Capture the cell that displays the provided text and extract its [x, y] central coordinate. 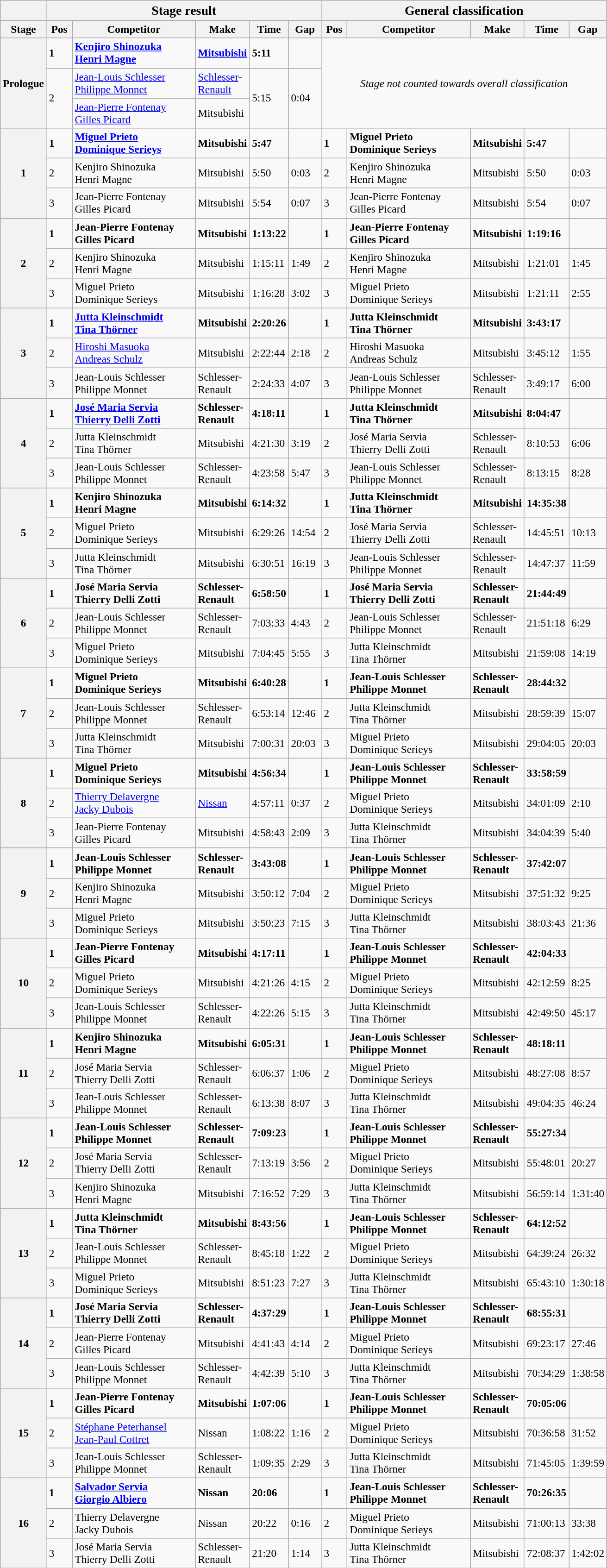
42:49:50 [546, 1013]
6:58:50 [269, 593]
14:35:38 [546, 503]
48:18:11 [546, 1043]
64:39:24 [546, 1253]
4:18:11 [269, 413]
7:00:31 [269, 743]
9:25 [588, 893]
9 [24, 893]
3:49:17 [546, 383]
20:22 [269, 1523]
6:29 [588, 623]
69:23:17 [546, 1343]
65:43:10 [546, 1283]
0:16 [305, 1523]
3:19 [305, 443]
70:26:35 [546, 1493]
14:54 [305, 533]
4 [24, 443]
21:59:08 [546, 653]
2:20:26 [269, 323]
4:21:30 [269, 443]
7:04 [305, 893]
70:05:06 [546, 1403]
13 [24, 1253]
8:45:18 [269, 1253]
8:10:53 [546, 443]
6 [24, 623]
37:51:32 [546, 893]
2:10 [588, 803]
1:55 [588, 353]
14:19 [588, 653]
71:00:13 [546, 1523]
1:09:35 [269, 1463]
4:07 [305, 383]
1:15:11 [269, 263]
1:38:58 [588, 1373]
7:15 [305, 922]
28:59:39 [546, 713]
5:40 [588, 833]
33:38 [588, 1523]
0:37 [305, 803]
7:04:45 [269, 653]
6:06 [588, 443]
3:56 [305, 1163]
11:59 [588, 563]
0:04 [305, 98]
70:34:29 [546, 1373]
3:50:12 [269, 893]
4:17:11 [269, 953]
1:22 [305, 1253]
21:44:49 [546, 593]
14:45:51 [546, 533]
55:48:01 [546, 1163]
14:47:37 [546, 563]
4:23:58 [269, 473]
4:43 [305, 623]
2:22:44 [269, 353]
4:22:26 [269, 1013]
3:43:17 [546, 323]
6:53:14 [269, 713]
1:21:01 [546, 263]
33:58:59 [546, 773]
12:46 [305, 713]
1:39:59 [588, 1463]
2:24:33 [269, 383]
45:17 [588, 1013]
2:18 [305, 353]
6:30:51 [269, 563]
1:13:22 [269, 233]
4:57:11 [269, 803]
28:44:32 [546, 683]
4:15 [305, 983]
38:03:43 [546, 922]
6:05:31 [269, 1043]
6:13:38 [269, 1103]
Stéphane Peterhansel Jean-Paul Cottret [134, 1433]
8:28 [588, 473]
31:52 [588, 1433]
48:27:08 [546, 1073]
Salvador Servia Giorgio Albiero [134, 1493]
Stage not counted towards overall classification [464, 83]
20:06 [269, 1493]
7 [24, 713]
42:12:59 [546, 983]
64:12:52 [546, 1223]
6:00 [588, 383]
49:04:35 [546, 1103]
Stage result [184, 10]
8:07 [305, 1103]
34:01:09 [546, 803]
Stage [24, 29]
46:24 [588, 1103]
68:55:31 [546, 1313]
1:06 [305, 1073]
7:03:33 [269, 623]
15 [24, 1433]
4:42:39 [269, 1373]
42:04:33 [546, 953]
56:59:14 [546, 1193]
6:06:37 [269, 1073]
1:42:02 [588, 1553]
1:49 [305, 263]
8:57 [588, 1073]
8:25 [588, 983]
4:14 [305, 1343]
5:11 [269, 53]
5:10 [305, 1373]
27:46 [588, 1343]
10:13 [588, 533]
8 [24, 803]
4:37:29 [269, 1313]
72:08:37 [546, 1553]
5:55 [305, 653]
16:19 [305, 563]
7:09:23 [269, 1133]
1:30:18 [588, 1283]
20:27 [588, 1163]
12 [24, 1163]
6:29:26 [269, 533]
1:14 [305, 1553]
1:45 [588, 263]
Prologue [24, 83]
6:40:28 [269, 683]
70:36:58 [546, 1433]
16 [24, 1523]
7:13:19 [269, 1163]
15:07 [588, 713]
26:32 [588, 1253]
7:29 [305, 1193]
10 [24, 983]
21:51:18 [546, 623]
1:19:16 [546, 233]
8:13:15 [546, 473]
37:42:07 [546, 863]
4:21:26 [269, 983]
7:16:52 [269, 1193]
1:16:28 [269, 293]
3:50:23 [269, 922]
21:36 [588, 922]
8:51:23 [269, 1283]
1:07:06 [269, 1403]
4:41:43 [269, 1343]
6:14:32 [269, 503]
8:43:56 [269, 1223]
5 [24, 533]
1:21:11 [546, 293]
2:55 [588, 293]
1:08:22 [269, 1433]
1:31:40 [588, 1193]
21:20 [269, 1553]
3:45:12 [546, 353]
General classification [464, 10]
71:45:05 [546, 1463]
4:58:43 [269, 833]
3:43:08 [269, 863]
4:56:34 [269, 773]
7:27 [305, 1283]
1:16 [305, 1433]
14 [24, 1343]
2:29 [305, 1463]
55:27:34 [546, 1133]
8:04:47 [546, 413]
11 [24, 1073]
3:02 [305, 293]
2:09 [305, 833]
29:04:05 [546, 743]
34:04:39 [546, 833]
